Return the [x, y] coordinate for the center point of the cell that contains the specified text.  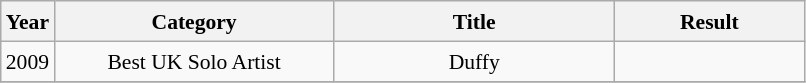
Title [474, 21]
Best UK Solo Artist [194, 61]
Result [709, 21]
Year [28, 21]
Duffy [474, 61]
2009 [28, 61]
Category [194, 21]
